Extract the (X, Y) coordinate from the center of the cell holding the provided text.  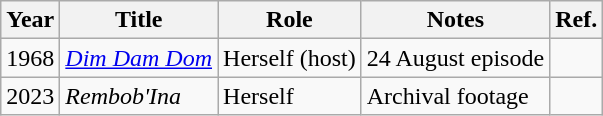
Dim Dam Dom (139, 58)
Rembob'Ina (139, 96)
Notes (455, 20)
Herself (host) (290, 58)
Title (139, 20)
1968 (30, 58)
Role (290, 20)
Archival footage (455, 96)
Ref. (576, 20)
Herself (290, 96)
Year (30, 20)
24 August episode (455, 58)
2023 (30, 96)
